Detect which cell encompasses the target text, then output its [X, Y] center coordinate. 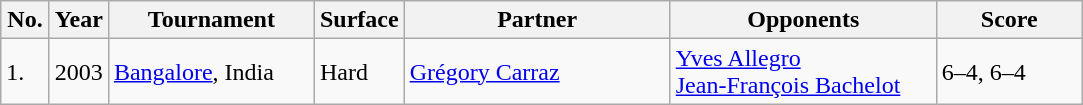
Yves Allegro Jean-François Bachelot [803, 72]
2003 [78, 72]
6–4, 6–4 [1009, 72]
Score [1009, 20]
1. [26, 72]
Hard [359, 72]
Tournament [211, 20]
No. [26, 20]
Partner [537, 20]
Year [78, 20]
Surface [359, 20]
Bangalore, India [211, 72]
Grégory Carraz [537, 72]
Opponents [803, 20]
